Pinpoint the cell where the given text exists, returning its [x, y] midpoint coordinate. 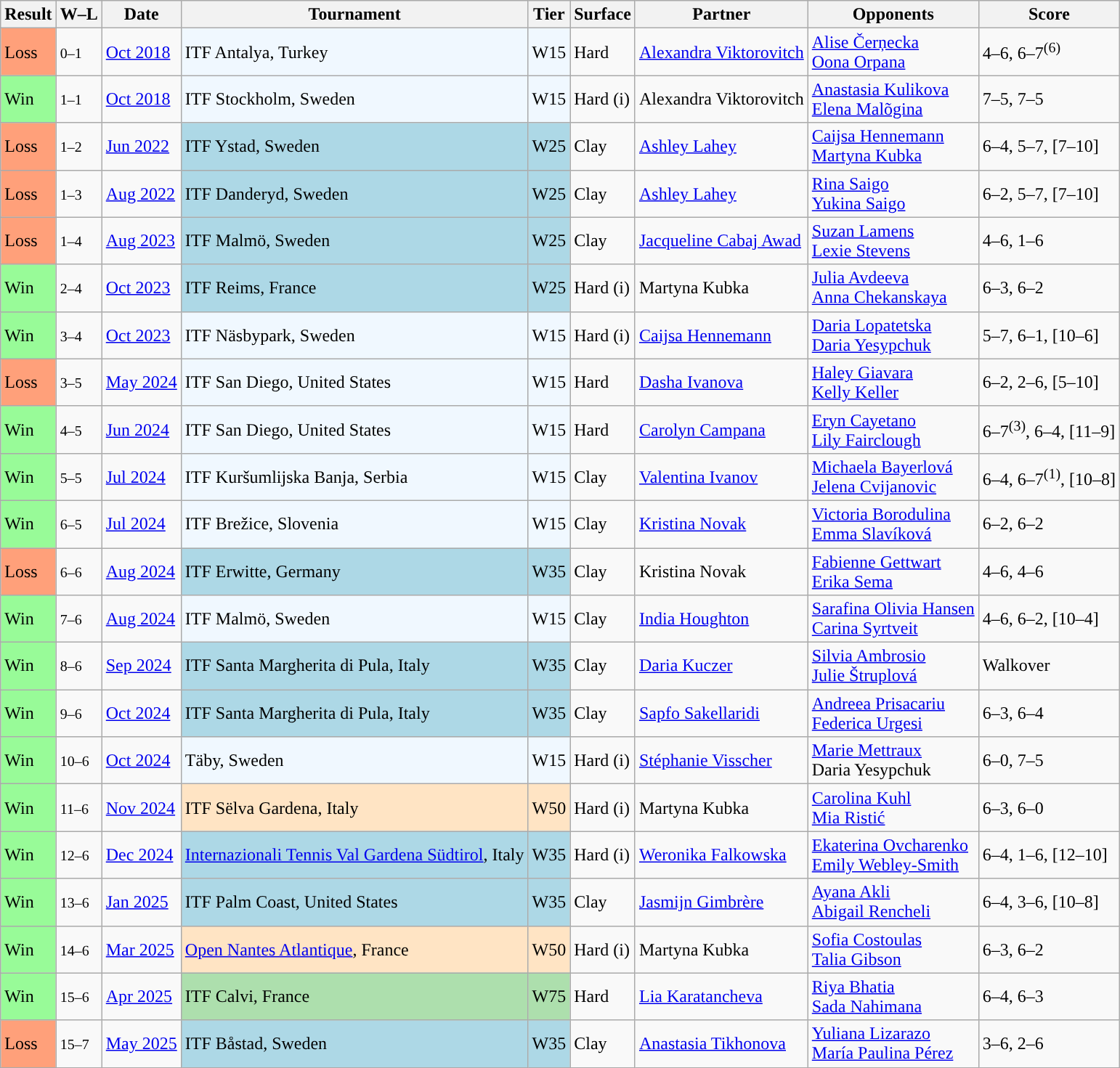
Andreea Prisacariu Federica Urgesi [893, 713]
Daria Kuczer [721, 667]
6–2, 2–6, [5–10] [1049, 382]
Caijsa Hennemann Martyna Kubka [893, 147]
6–4, 6–3 [1049, 996]
Lia Karatancheva [721, 996]
Silvia Ambrosio Julie Štruplová [893, 667]
Carolina Kuhl Mia Ristić [893, 807]
Opponents [893, 15]
Eryn Cayetano Lily Fairclough [893, 430]
11–6 [78, 807]
Jacqueline Cabaj Awad [721, 241]
ITF Danderyd, Sweden [354, 193]
13–6 [78, 902]
4–6, 6–2, [10–4] [1049, 619]
6–2, 6–2 [1049, 524]
6–2, 5–7, [7–10] [1049, 193]
Sofia Costoulas Talia Gibson [893, 950]
6–3, 6–4 [1049, 713]
12–6 [78, 855]
ITF Båstad, Sweden [354, 1044]
1–2 [78, 147]
Nov 2024 [141, 807]
Suzan Lamens Lexie Stevens [893, 241]
Valentina Ivanov [721, 476]
8–6 [78, 667]
Caijsa Hennemann [721, 335]
1–1 [78, 99]
Alise Čerņecka Oona Orpana [893, 52]
ITF Ystad, Sweden [354, 147]
ITF Sëlva Gardena, Italy [354, 807]
6–4, 3–6, [10–8] [1049, 902]
3–4 [78, 335]
7–6 [78, 619]
6–6 [78, 571]
6–4, 5–7, [7–10] [1049, 147]
3–5 [78, 382]
Aug 2022 [141, 193]
7–5, 7–5 [1049, 99]
Tier [549, 15]
15–7 [78, 1044]
Haley Giavara Kelly Keller [893, 382]
Tournament [354, 15]
6–4, 6–7(1), [10–8] [1049, 476]
Anastasia Kulikova Elena Malõgina [893, 99]
Mar 2025 [141, 950]
Weronika Falkowska [721, 855]
Apr 2025 [141, 996]
Aug 2023 [141, 241]
1–4 [78, 241]
ITF Erwitte, Germany [354, 571]
Yuliana Lizarazo María Paulina Pérez [893, 1044]
Jan 2025 [141, 902]
Anastasia Tikhonova [721, 1044]
Michaela Bayerlová Jelena Cvijanovic [893, 476]
ITF Kuršumlijska Banja, Serbia [354, 476]
14–6 [78, 950]
Ekaterina Ovcharenko Emily Webley-Smith [893, 855]
2–4 [78, 288]
3–6, 2–6 [1049, 1044]
Open Nantes Atlantique, France [354, 950]
Rina Saigo Yukina Saigo [893, 193]
6–0, 7–5 [1049, 761]
Stéphanie Visscher [721, 761]
Marie Mettraux Daria Yesypchuk [893, 761]
Score [1049, 15]
Sep 2024 [141, 667]
Victoria Borodulina Emma Slavíková [893, 524]
6–7(3), 6–4, [11–9] [1049, 430]
May 2025 [141, 1044]
May 2024 [141, 382]
Ayana Akli Abigail Rencheli [893, 902]
Carolyn Campana [721, 430]
ITF Palm Coast, United States [354, 902]
4–6, 1–6 [1049, 241]
Sapfo Sakellaridi [721, 713]
W–L [78, 15]
ITF Calvi, France [354, 996]
Jun 2024 [141, 430]
Julia Avdeeva Anna Chekanskaya [893, 288]
Jasmijn Gimbrère [721, 902]
6–4, 1–6, [12–10] [1049, 855]
Sarafina Olivia Hansen Carina Syrtveit [893, 619]
Surface [603, 15]
4–6, 4–6 [1049, 571]
Internazionali Tennis Val Gardena Südtirol, Italy [354, 855]
15–6 [78, 996]
4–5 [78, 430]
Result [28, 15]
9–6 [78, 713]
Jun 2022 [141, 147]
0–1 [78, 52]
ITF Antalya, Turkey [354, 52]
Walkover [1049, 667]
W75 [549, 996]
ITF Brežice, Slovenia [354, 524]
Riya Bhatia Sada Nahimana [893, 996]
6–5 [78, 524]
ITF Näsbypark, Sweden [354, 335]
Dec 2024 [141, 855]
Täby, Sweden [354, 761]
India Houghton [721, 619]
ITF Reims, France [354, 288]
4–6, 6–7(6) [1049, 52]
Dasha Ivanova [721, 382]
Partner [721, 15]
ITF Stockholm, Sweden [354, 99]
Fabienne Gettwart Erika Sema [893, 571]
Date [141, 15]
6–3, 6–0 [1049, 807]
Daria Lopatetska Daria Yesypchuk [893, 335]
10–6 [78, 761]
1–3 [78, 193]
5–7, 6–1, [10–6] [1049, 335]
5–5 [78, 476]
